For the text-containing cell, return its midpoint in [x, y] coordinate format. 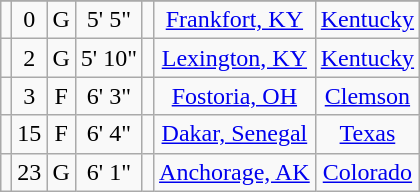
Fostoria, OH [235, 96]
Frankfort, KY [235, 20]
6' 4" [108, 134]
Anchorage, AK [235, 172]
6' 3" [108, 96]
2 [30, 58]
Texas [367, 134]
23 [30, 172]
3 [30, 96]
0 [30, 20]
15 [30, 134]
6' 1" [108, 172]
5' 10" [108, 58]
Lexington, KY [235, 58]
Clemson [367, 96]
5' 5" [108, 20]
Dakar, Senegal [235, 134]
Colorado [367, 172]
